Extract the (X, Y) coordinate from the center of the cell holding the provided text.  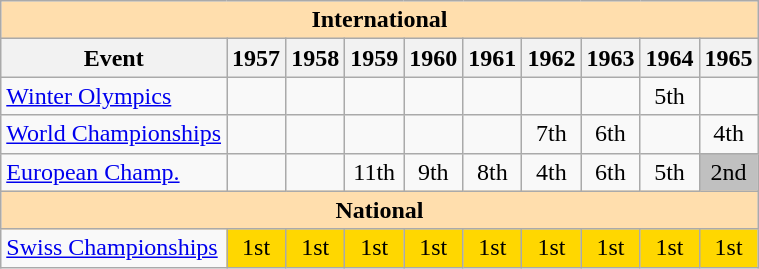
1959 (374, 58)
1962 (552, 58)
International (380, 20)
1961 (492, 58)
1957 (256, 58)
1958 (316, 58)
1965 (728, 58)
9th (434, 172)
Winter Olympics (114, 96)
Event (114, 58)
European Champ. (114, 172)
National (380, 210)
2nd (728, 172)
11th (374, 172)
1964 (670, 58)
7th (552, 134)
1963 (610, 58)
8th (492, 172)
1960 (434, 58)
Swiss Championships (114, 248)
World Championships (114, 134)
